Capture the cell that displays the provided text and extract its (X, Y) central coordinate. 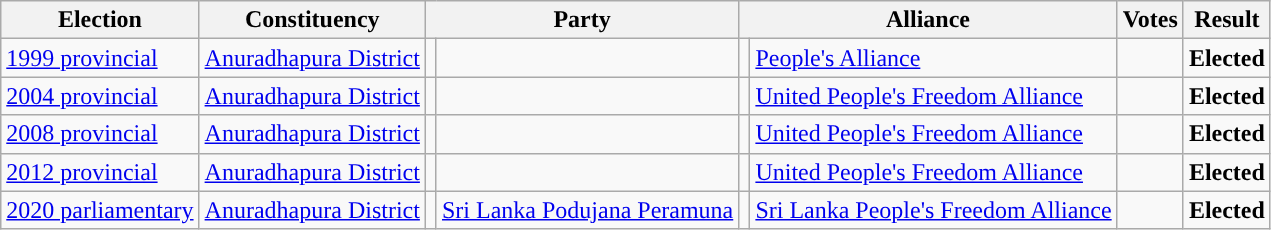
1999 provincial (100, 58)
Constituency (312, 20)
Result (1226, 20)
2008 provincial (100, 134)
2012 provincial (100, 172)
2020 parliamentary (100, 210)
Sri Lanka People's Freedom Alliance (934, 210)
2004 provincial (100, 96)
Votes (1150, 20)
Election (100, 20)
Alliance (928, 20)
People's Alliance (934, 58)
Party (582, 20)
Sri Lanka Podujana Peramuna (587, 210)
